Locate the cell with the specified text and output its [X, Y] center coordinate. 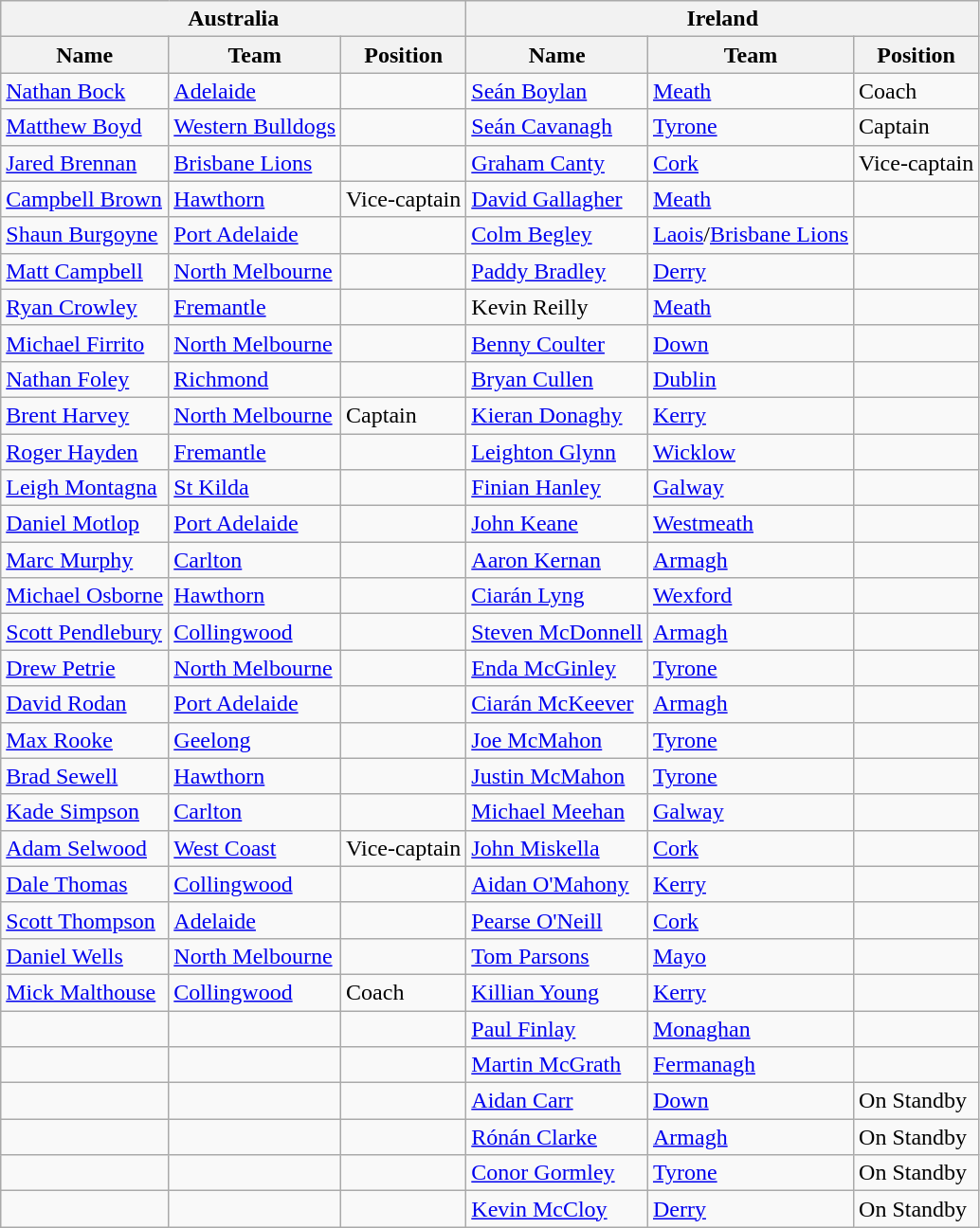
Jared Brennan [85, 163]
Mick Malthouse [85, 992]
Joe McMahon [557, 740]
Drew Petrie [85, 668]
Pearse O'Neill [557, 920]
Colm Begley [557, 235]
Matthew Boyd [85, 127]
Dublin [751, 379]
Wicklow [751, 452]
Ciarán McKeever [557, 704]
Kieran Donaghy [557, 415]
Ireland [722, 19]
Dale Thomas [85, 884]
Aidan O'Mahony [557, 884]
David Gallagher [557, 199]
Westmeath [751, 524]
Nathan Bock [85, 91]
Paddy Bradley [557, 271]
John Keane [557, 524]
Scott Pendlebury [85, 632]
Geelong [255, 740]
Richmond [255, 379]
Australia [233, 19]
Martin McGrath [557, 1065]
Michael Meehan [557, 812]
Western Bulldogs [255, 127]
Monaghan [751, 1028]
Wexford [751, 596]
Leighton Glynn [557, 452]
Kevin McCloy [557, 1209]
Rónán Clarke [557, 1137]
John Miskella [557, 848]
Bryan Cullen [557, 379]
Brad Sewell [85, 776]
Seán Boylan [557, 91]
Brent Harvey [85, 415]
Aaron Kernan [557, 560]
Daniel Wells [85, 956]
Ryan Crowley [85, 307]
Finian Hanley [557, 488]
Justin McMahon [557, 776]
West Coast [255, 848]
Paul Finlay [557, 1028]
Shaun Burgoyne [85, 235]
Ciarán Lyng [557, 596]
Daniel Motlop [85, 524]
Brisbane Lions [255, 163]
Kevin Reilly [557, 307]
Kade Simpson [85, 812]
Killian Young [557, 992]
Seán Cavanagh [557, 127]
David Rodan [85, 704]
Scott Thompson [85, 920]
Michael Firrito [85, 343]
Graham Canty [557, 163]
Adam Selwood [85, 848]
Max Rooke [85, 740]
Campbell Brown [85, 199]
Roger Hayden [85, 452]
Tom Parsons [557, 956]
Enda McGinley [557, 668]
Nathan Foley [85, 379]
Conor Gormley [557, 1173]
Marc Murphy [85, 560]
Fermanagh [751, 1065]
Matt Campbell [85, 271]
Michael Osborne [85, 596]
Mayo [751, 956]
Laois/Brisbane Lions [751, 235]
Aidan Carr [557, 1101]
Benny Coulter [557, 343]
St Kilda [255, 488]
Steven McDonnell [557, 632]
Leigh Montagna [85, 488]
